From the cell containing the given text, extract its center point as (X, Y) coordinate. 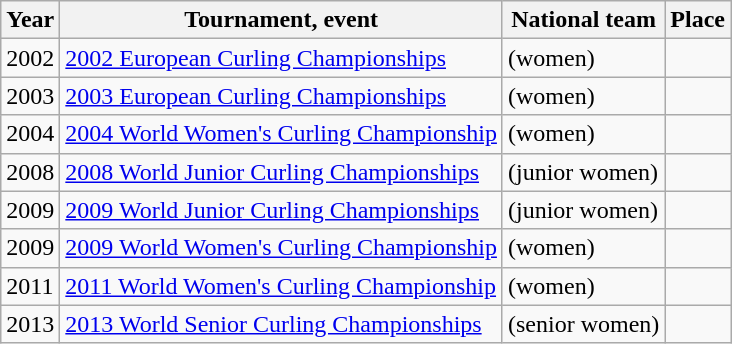
2013 (30, 324)
2008 World Junior Curling Championships (282, 172)
2003 European Curling Championships (282, 96)
2003 (30, 96)
2011 (30, 286)
National team (583, 20)
(senior women) (583, 324)
2009 World Women's Curling Championship (282, 248)
2004 (30, 134)
2002 (30, 58)
Place (698, 20)
Tournament, event (282, 20)
2011 World Women's Curling Championship (282, 286)
2002 European Curling Championships (282, 58)
2008 (30, 172)
2004 World Women's Curling Championship (282, 134)
2009 World Junior Curling Championships (282, 210)
2013 World Senior Curling Championships (282, 324)
Year (30, 20)
